Return the [X, Y] coordinate for the center point of the cell that contains the specified text.  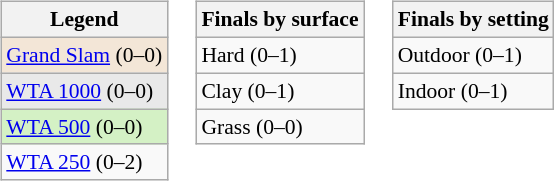
WTA 250 (0–2) [84, 162]
Outdoor (0–1) [474, 55]
Grass (0–0) [280, 127]
WTA 1000 (0–0) [84, 91]
Finals by setting [474, 20]
WTA 500 (0–0) [84, 127]
Clay (0–1) [280, 91]
Legend [84, 20]
Grand Slam (0–0) [84, 55]
Finals by surface [280, 20]
Indoor (0–1) [474, 91]
Hard (0–1) [280, 55]
